For the text-containing cell, return its midpoint in (x, y) coordinate format. 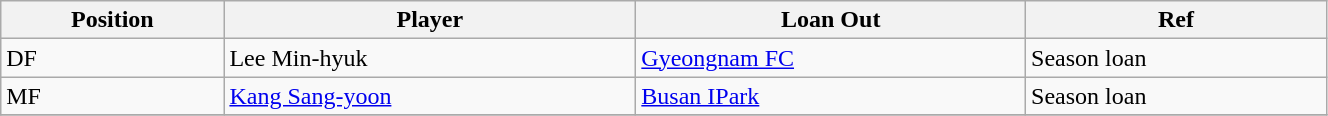
DF (112, 58)
Position (112, 20)
Busan IPark (831, 96)
Gyeongnam FC (831, 58)
Lee Min-hyuk (430, 58)
Loan Out (831, 20)
Ref (1176, 20)
Kang Sang-yoon (430, 96)
Player (430, 20)
MF (112, 96)
